Provide the [x, y] coordinate of the cell's center where the given text is located.  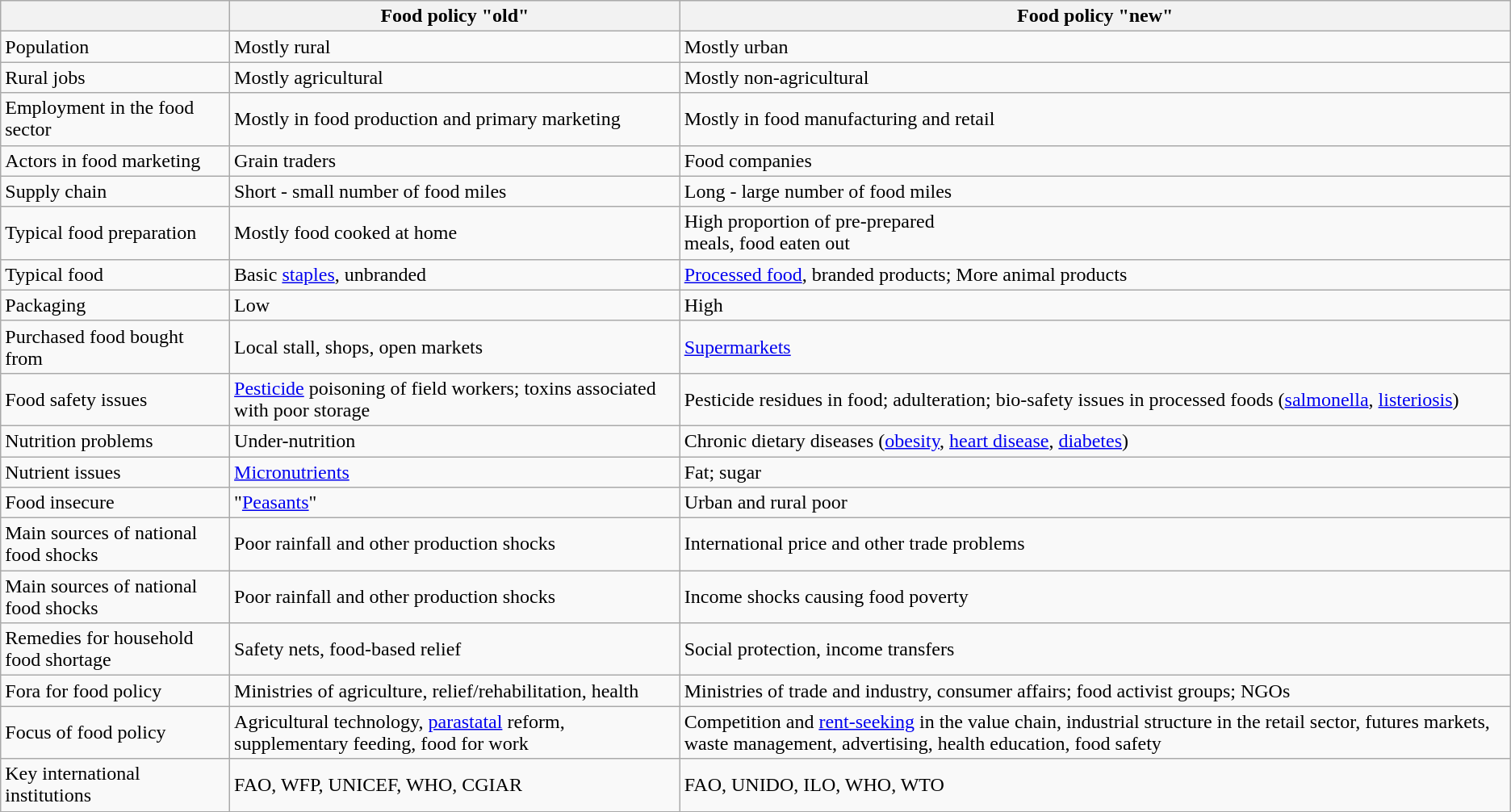
Rural jobs [115, 77]
International price and other trade problems [1095, 544]
Mostly food cooked at home [455, 232]
Focus of food policy [115, 733]
Short - small number of food miles [455, 191]
Mostly in food manufacturing and retail [1095, 119]
Food companies [1095, 161]
Purchased food bought from [115, 347]
Mostly rural [455, 47]
High [1095, 305]
Key international institutions [115, 785]
Mostly agricultural [455, 77]
Fora for food policy [115, 691]
Population [115, 47]
Mostly in food production and primary marketing [455, 119]
High proportion of pre-preparedmeals, food eaten out [1095, 232]
Remedies for household food shortage [115, 649]
Low [455, 305]
Long - large number of food miles [1095, 191]
Typical food [115, 274]
Income shocks causing food poverty [1095, 597]
Local stall, shops, open markets [455, 347]
Basic staples, unbranded [455, 274]
Mostly urban [1095, 47]
Social protection, income transfers [1095, 649]
Ministries of trade and industry, consumer affairs; food activist groups; NGOs [1095, 691]
Nutrient issues [115, 472]
Agricultural technology, parastatal reform, supplementary feeding, food for work [455, 733]
Food safety issues [115, 399]
Actors in food marketing [115, 161]
Grain traders [455, 161]
Chronic dietary diseases (obesity, heart disease, diabetes) [1095, 441]
Pesticide poisoning of field workers; toxins associated with poor storage [455, 399]
Food policy "old" [455, 16]
Fat; sugar [1095, 472]
Pesticide residues in food; adulteration; bio-safety issues in processed foods (salmonella, listeriosis) [1095, 399]
Supply chain [115, 191]
Food insecure [115, 503]
Ministries of agriculture, relief/rehabilitation, health [455, 691]
"Peasants" [455, 503]
Nutrition problems [115, 441]
Packaging [115, 305]
Typical food preparation [115, 232]
Safety nets, food-based relief [455, 649]
FAO, WFP, UNICEF, WHO, CGIAR [455, 785]
Micronutrients [455, 472]
Mostly non-agricultural [1095, 77]
Employment in the food sector [115, 119]
Food policy "new" [1095, 16]
FAO, UNIDO, ILO, WHO, WTO [1095, 785]
Under-nutrition [455, 441]
Supermarkets [1095, 347]
Urban and rural poor [1095, 503]
Processed food, branded products; More animal products [1095, 274]
